Search for the cell housing the specified text and yield its (X, Y) center coordinate. 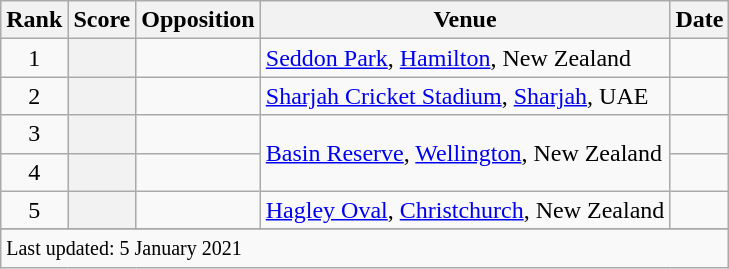
1 (34, 58)
Basin Reserve, Wellington, New Zealand (465, 153)
Sharjah Cricket Stadium, Sharjah, UAE (465, 96)
4 (34, 172)
Score (102, 20)
5 (34, 210)
2 (34, 96)
Venue (465, 20)
3 (34, 134)
Hagley Oval, Christchurch, New Zealand (465, 210)
Date (700, 20)
Rank (34, 20)
Seddon Park, Hamilton, New Zealand (465, 58)
Last updated: 5 January 2021 (365, 248)
Opposition (198, 20)
